Return the (X, Y) coordinate for the center point of the cell that contains the specified text.  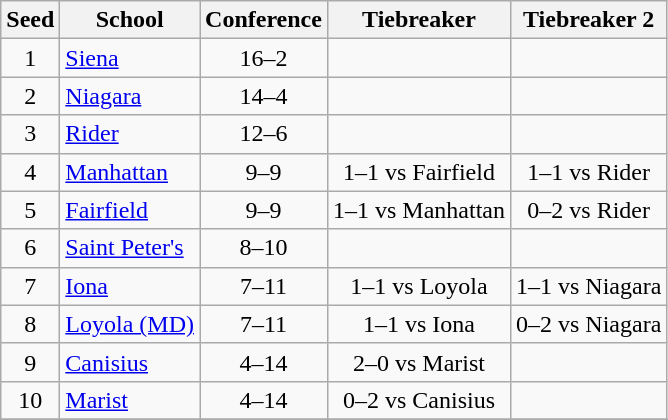
Marist (130, 400)
Tiebreaker 2 (588, 20)
1–1 vs Manhattan (418, 210)
Canisius (130, 362)
1–1 vs Niagara (588, 286)
2–0 vs Marist (418, 362)
16–2 (264, 58)
1–1 vs Fairfield (418, 172)
12–6 (264, 134)
1–1 vs Rider (588, 172)
0–2 vs Niagara (588, 324)
Manhattan (130, 172)
Iona (130, 286)
4 (30, 172)
3 (30, 134)
8 (30, 324)
Rider (130, 134)
2 (30, 96)
0–2 vs Rider (588, 210)
Siena (130, 58)
1–1 vs Loyola (418, 286)
Seed (30, 20)
5 (30, 210)
Tiebreaker (418, 20)
6 (30, 248)
9 (30, 362)
Saint Peter's (130, 248)
1–1 vs Iona (418, 324)
1 (30, 58)
14–4 (264, 96)
7 (30, 286)
Niagara (130, 96)
Conference (264, 20)
Fairfield (130, 210)
8–10 (264, 248)
School (130, 20)
0–2 vs Canisius (418, 400)
10 (30, 400)
Loyola (MD) (130, 324)
